For the text-containing cell, return its midpoint in [x, y] coordinate format. 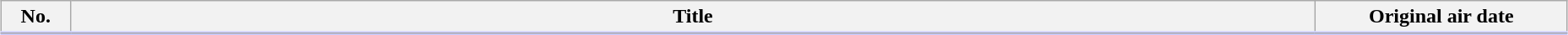
Original air date [1441, 17]
Title [693, 17]
No. [35, 17]
